Identify which cell holds the provided text, then report its [X, Y] central coordinate. 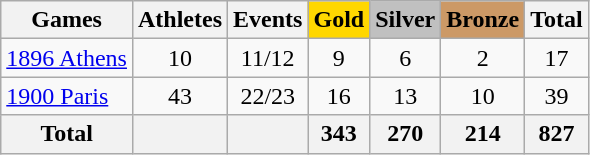
Athletes [180, 20]
17 [557, 58]
43 [180, 96]
22/23 [268, 96]
2 [483, 58]
11/12 [268, 58]
Silver [406, 20]
214 [483, 134]
16 [339, 96]
1900 Paris [67, 96]
13 [406, 96]
Bronze [483, 20]
9 [339, 58]
Gold [339, 20]
270 [406, 134]
6 [406, 58]
343 [339, 134]
827 [557, 134]
Games [67, 20]
39 [557, 96]
Events [268, 20]
1896 Athens [67, 58]
